Return the [x, y] coordinate for the center point of the cell that contains the specified text.  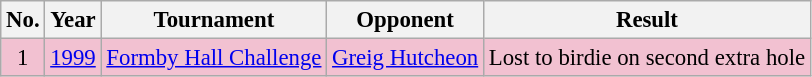
1 [23, 58]
Greig Hutcheon [406, 58]
Formby Hall Challenge [214, 58]
No. [23, 20]
Lost to birdie on second extra hole [646, 58]
1999 [73, 58]
Year [73, 20]
Tournament [214, 20]
Result [646, 20]
Opponent [406, 20]
